Provide the [X, Y] coordinate of the cell's center where the given text is located.  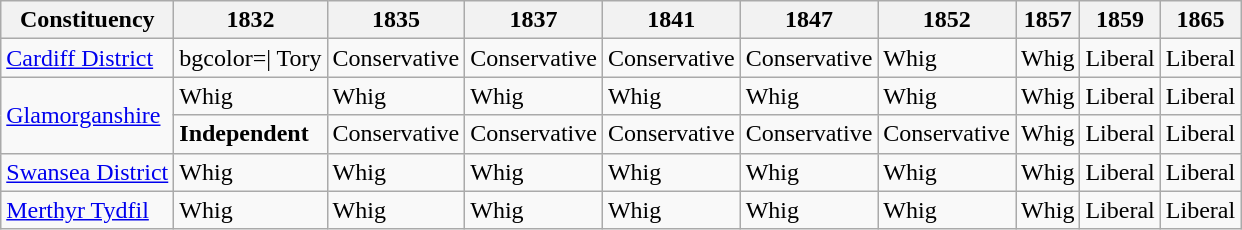
Swansea District [88, 172]
1865 [1200, 20]
Independent [250, 134]
1832 [250, 20]
bgcolor=| Tory [250, 58]
Merthyr Tydfil [88, 210]
1835 [396, 20]
1857 [1048, 20]
1837 [534, 20]
1841 [671, 20]
Constituency [88, 20]
Cardiff District [88, 58]
Glamorganshire [88, 115]
1847 [809, 20]
1859 [1120, 20]
1852 [947, 20]
